Search for the cell housing the specified text and yield its (X, Y) center coordinate. 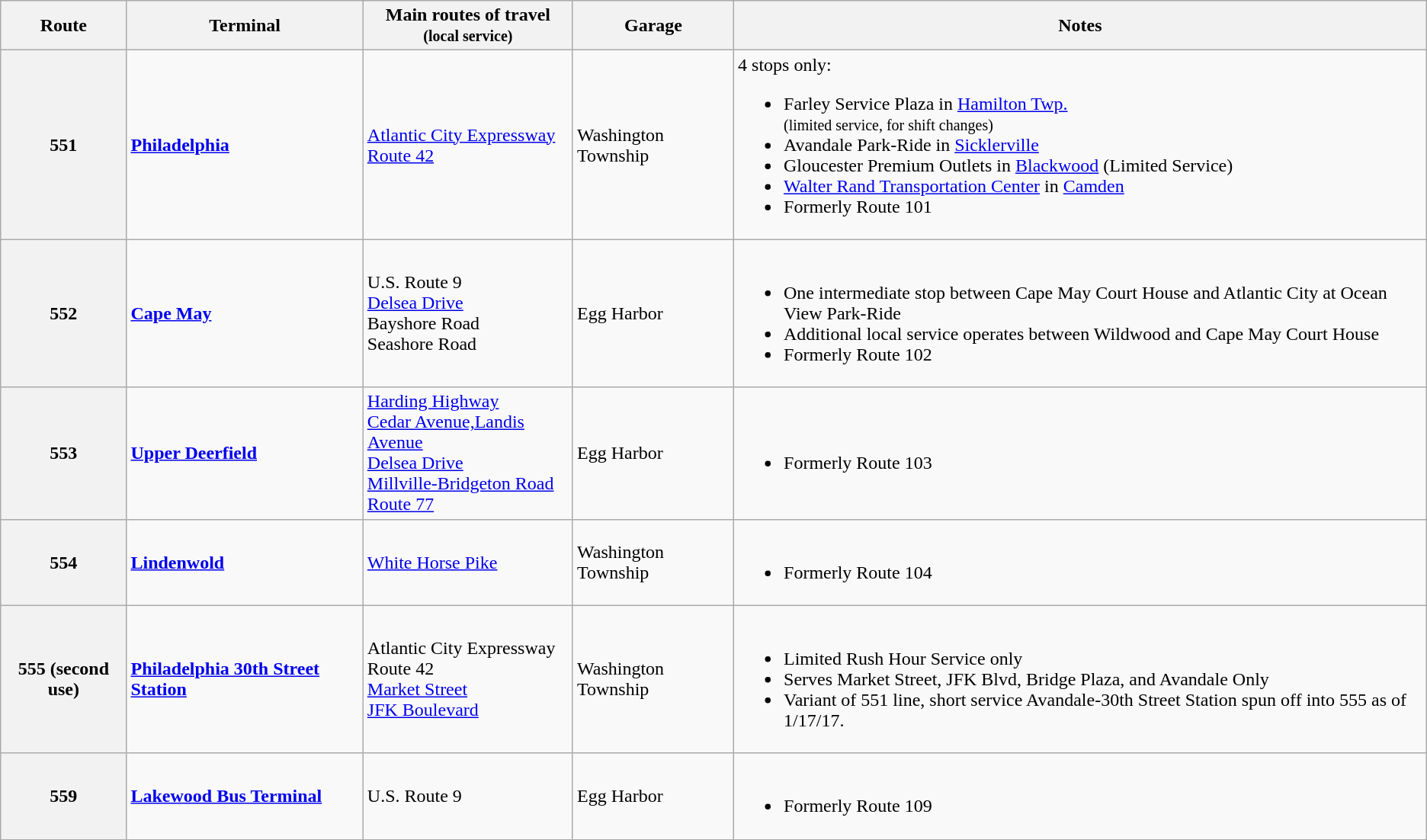
U.S. Route 9 (468, 796)
Philadelphia (245, 145)
Harding HighwayCedar Avenue,Landis AvenueDelsea DriveMillville-Bridgeton RoadRoute 77 (468, 453)
Formerly Route 109 (1081, 796)
Terminal (245, 26)
White Horse Pike (468, 563)
Lindenwold (245, 563)
Garage (653, 26)
Formerly Route 103 (1081, 453)
Formerly Route 104 (1081, 563)
551 (64, 145)
553 (64, 453)
Notes (1081, 26)
555 (second use) (64, 679)
Route (64, 26)
Upper Deerfield (245, 453)
Main routes of travel(local service) (468, 26)
Cape May (245, 313)
Lakewood Bus Terminal (245, 796)
554 (64, 563)
Philadelphia 30th Street Station (245, 679)
Atlantic City ExpresswayRoute 42Market StreetJFK Boulevard (468, 679)
552 (64, 313)
559 (64, 796)
Atlantic City ExpresswayRoute 42 (468, 145)
U.S. Route 9Delsea DriveBayshore RoadSeashore Road (468, 313)
